Locate the cell with the specified text and output its [x, y] center coordinate. 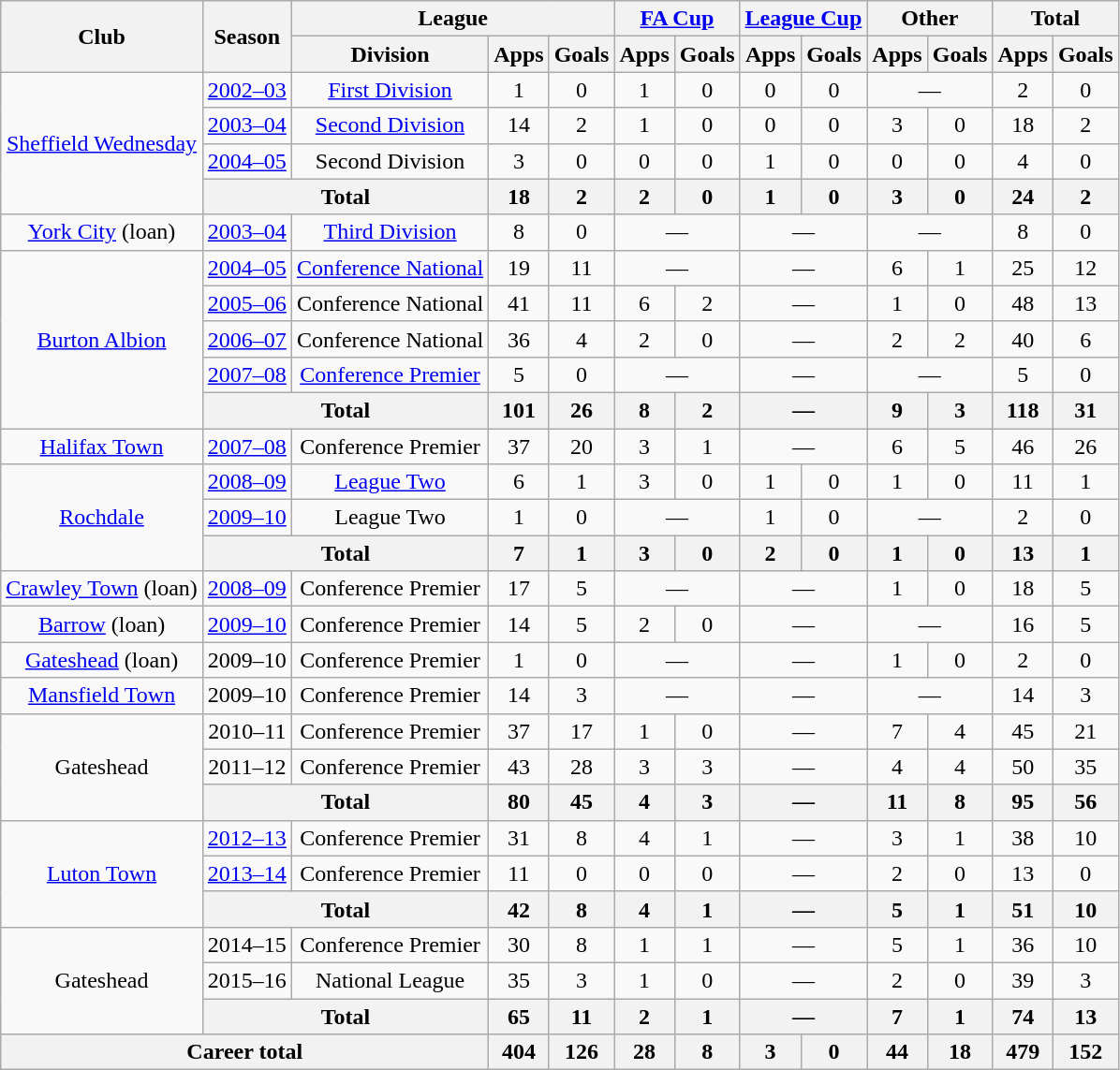
404 [519, 1052]
48 [1023, 303]
95 [1023, 802]
44 [897, 1052]
Burton Albion [102, 339]
Halifax Town [102, 447]
League Cup [803, 19]
74 [1023, 1016]
National League [390, 980]
2013–14 [247, 873]
152 [1085, 1052]
Club [102, 37]
38 [1023, 838]
Crawley Town (loan) [102, 589]
12 [1085, 268]
80 [519, 802]
2012–13 [247, 838]
Rochdale [102, 518]
Barrow (loan) [102, 624]
126 [582, 1052]
2010–11 [247, 731]
2006–07 [247, 339]
42 [519, 909]
2002–03 [247, 90]
56 [1085, 802]
19 [519, 268]
51 [1023, 909]
24 [1023, 197]
101 [519, 410]
2015–16 [247, 980]
50 [1023, 767]
479 [1023, 1052]
Career total [245, 1052]
2011–12 [247, 767]
Season [247, 37]
39 [1023, 980]
40 [1023, 339]
2014–15 [247, 945]
9 [897, 410]
Gateshead (loan) [102, 660]
20 [582, 447]
21 [1085, 731]
League [452, 19]
FA Cup [677, 19]
65 [519, 1016]
25 [1023, 268]
First Division [390, 90]
41 [519, 303]
Luton Town [102, 873]
Other [930, 19]
Sheffield Wednesday [102, 143]
Division [390, 54]
2005–06 [247, 303]
York City (loan) [102, 232]
16 [1023, 624]
Third Division [390, 232]
118 [1023, 410]
46 [1023, 447]
30 [519, 945]
43 [519, 767]
Mansfield Town [102, 696]
